Find where the given text appears and provide that cell's center as (x, y) coordinate. 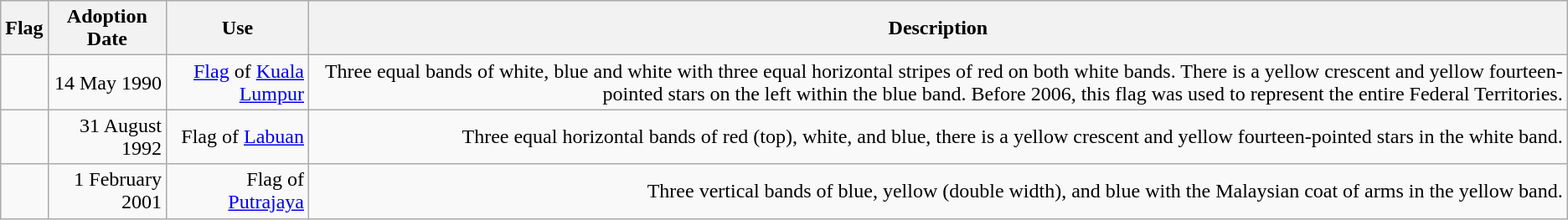
Flag of Labuan (238, 137)
Description (938, 28)
Flag (24, 28)
Adoption Date (107, 28)
Flag of Kuala Lumpur (238, 82)
14 May 1990 (107, 82)
Three equal horizontal bands of red (top), white, and blue, there is a yellow crescent and yellow fourteen-pointed stars in the white band. (938, 137)
1 February 2001 (107, 191)
Three vertical bands of blue, yellow (double width), and blue with the Malaysian coat of arms in the yellow band. (938, 191)
31 August 1992 (107, 137)
Flag of Putrajaya (238, 191)
Use (238, 28)
